Extract the [X, Y] coordinate from the center of the cell holding the provided text.  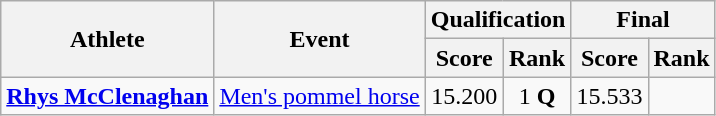
Men's pommel horse [320, 96]
15.533 [610, 96]
Rhys McClenaghan [108, 96]
Athlete [108, 39]
15.200 [464, 96]
Qualification [498, 20]
1 Q [537, 96]
Final [643, 20]
Event [320, 39]
